Scan for the cell matching the given text and deliver its [X, Y] coordinate at center. 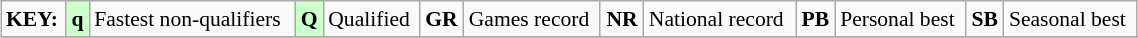
Q [309, 19]
q [78, 19]
PB [816, 19]
Seasonal best [1070, 19]
Games record [532, 19]
Fastest non-qualifiers [192, 19]
Qualified [371, 19]
National record [720, 19]
SB [985, 19]
Personal best [900, 19]
KEY: [34, 19]
NR [622, 19]
GR [442, 19]
